Identify which cell holds the provided text, then report its [x, y] central coordinate. 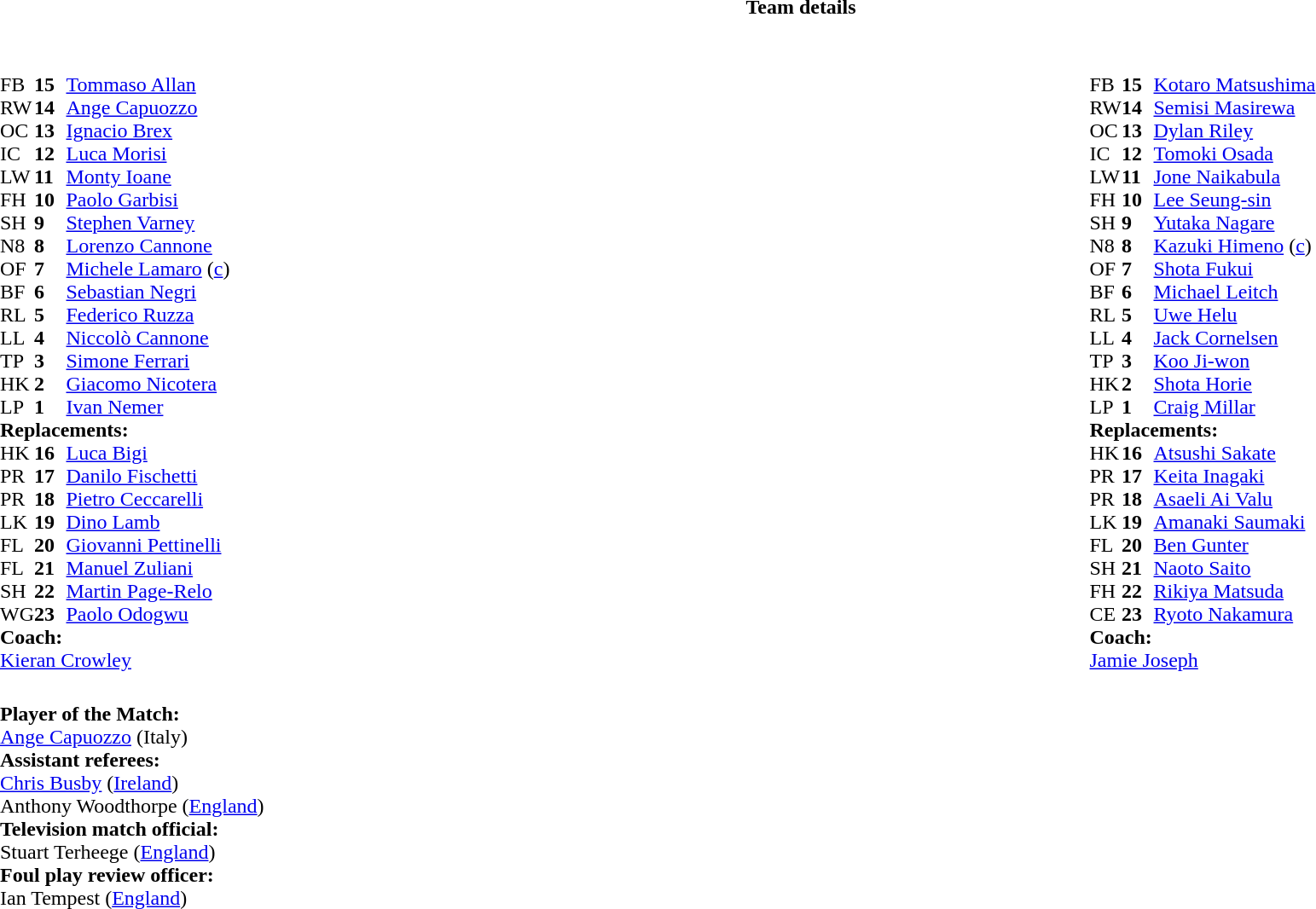
Ignacio Brex [148, 131]
Atsushi Sakate [1235, 454]
Niccolò Cannone [148, 338]
Michele Lamaro (c) [148, 269]
Simone Ferrari [148, 362]
Monty Ioane [148, 177]
Jamie Joseph [1203, 660]
Koo Ji-won [1235, 362]
Jack Cornelsen [1235, 338]
Tommaso Allan [148, 85]
Ange Capuozzo [148, 107]
Giovanni Pettinelli [148, 546]
Shota Horie [1235, 384]
Danilo Fischetti [148, 476]
Giacomo Nicotera [148, 384]
Dino Lamb [148, 522]
Kotaro Matsushima [1235, 85]
Amanaki Saumaki [1235, 522]
Yutaka Nagare [1235, 223]
Kazuki Himeno (c) [1235, 246]
Jone Naikabula [1235, 177]
Lorenzo Cannone [148, 246]
Rikiya Matsuda [1235, 592]
Manuel Zuliani [148, 568]
Lee Seung-sin [1235, 200]
Semisi Masirewa [1235, 107]
Naoto Saito [1235, 568]
Kieran Crowley [114, 660]
Paolo Odogwu [148, 614]
Keita Inagaki [1235, 476]
Luca Morisi [148, 153]
Ben Gunter [1235, 546]
Tomoki Osada [1235, 153]
Pietro Ceccarelli [148, 500]
Sebastian Negri [148, 292]
Ivan Nemer [148, 408]
Martin Page-Relo [148, 592]
CE [1106, 614]
Uwe Helu [1235, 316]
Stephen Varney [148, 223]
Federico Ruzza [148, 316]
Michael Leitch [1235, 292]
Paolo Garbisi [148, 200]
Shota Fukui [1235, 269]
Asaeli Ai Valu [1235, 500]
Luca Bigi [148, 454]
Ryoto Nakamura [1235, 614]
WG [17, 614]
Craig Millar [1235, 408]
Dylan Riley [1235, 131]
